For the text-containing cell, return its midpoint in (x, y) coordinate format. 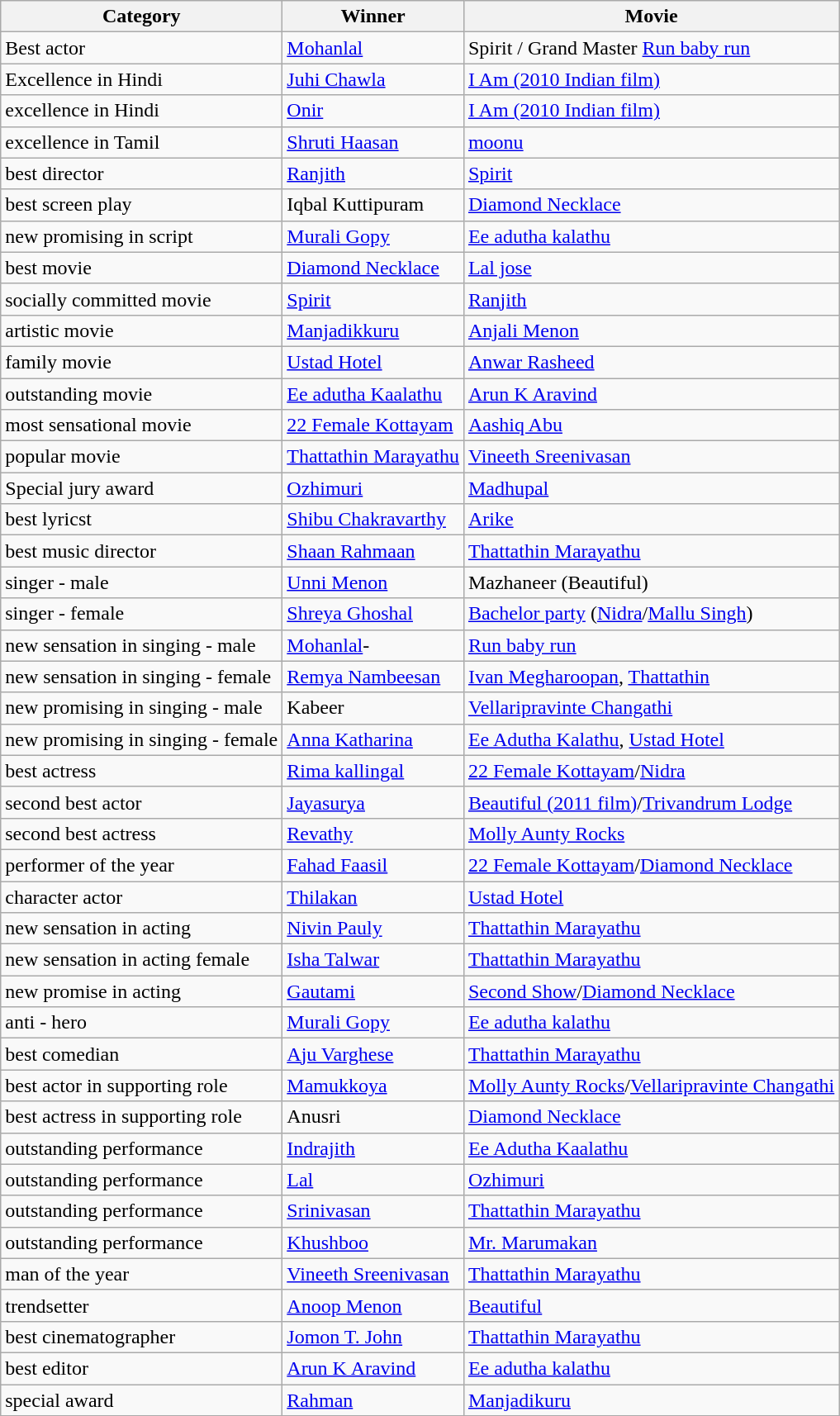
singer - male (142, 582)
Beautiful (651, 1305)
new sensation in singing - female (142, 677)
Iqbal Kuttipuram (373, 205)
new sensation in acting (142, 929)
best cinematographer (142, 1337)
trendsetter (142, 1305)
Kabeer (373, 708)
Madhupal (651, 488)
Gautami (373, 991)
best actress (142, 771)
second best actress (142, 834)
Arike (651, 520)
Anjali Menon (651, 330)
Beautiful (2011 film)/Trivandrum Lodge (651, 802)
Ivan Megharoopan, Thattathin (651, 677)
Best actor (142, 48)
Vellaripravinte Changathi (651, 708)
Second Show/Diamond Necklace (651, 991)
Shreya Ghoshal (373, 614)
Category (142, 17)
best movie (142, 268)
Rima kallingal (373, 771)
Shibu Chakravarthy (373, 520)
Bachelor party (Nidra/Mallu Singh) (651, 614)
new promise in acting (142, 991)
Lal jose (651, 268)
new promising in singing - female (142, 739)
Mr. Marumakan (651, 1243)
Anna Katharina (373, 739)
new promising in script (142, 236)
best lyricst (142, 520)
Onir (373, 111)
Mohanlal (373, 48)
new promising in singing - male (142, 708)
Ee adutha Kaalathu (373, 394)
excellence in Hindi (142, 111)
Anwar Rasheed (651, 362)
Ee Adutha Kalathu, Ustad Hotel (651, 739)
character actor (142, 896)
anti - hero (142, 1023)
best actor in supporting role (142, 1086)
Ee Adutha Kaalathu (651, 1148)
Molly Aunty Rocks (651, 834)
Srinivasan (373, 1211)
Jayasurya (373, 802)
socially committed movie (142, 299)
Run baby run (651, 645)
22 Female Kottayam/Diamond Necklace (651, 865)
Special jury award (142, 488)
Khushboo (373, 1243)
Thilakan (373, 896)
Anusri (373, 1117)
22 Female Kottayam/Nidra (651, 771)
popular movie (142, 457)
performer of the year (142, 865)
family movie (142, 362)
Manjadikkuru (373, 330)
Spirit / Grand Master Run baby run (651, 48)
most sensational movie (142, 425)
singer - female (142, 614)
Mamukkoya (373, 1086)
Manjadikuru (651, 1400)
Excellence in Hindi (142, 79)
best music director (142, 551)
Unni Menon (373, 582)
best editor (142, 1368)
Movie (651, 17)
outstanding movie (142, 394)
Nivin Pauly (373, 929)
Aju Varghese (373, 1054)
Juhi Chawla (373, 79)
Molly Aunty Rocks/Vellaripravinte Changathi (651, 1086)
moonu (651, 142)
Revathy (373, 834)
Winner (373, 17)
man of the year (142, 1274)
Rahman (373, 1400)
Mohanlal- (373, 645)
special award (142, 1400)
new sensation in singing - male (142, 645)
best actress in supporting role (142, 1117)
Aashiq Abu (651, 425)
Mazhaneer (Beautiful) (651, 582)
best director (142, 173)
Remya Nambeesan (373, 677)
Jomon T. John (373, 1337)
excellence in Tamil (142, 142)
Isha Talwar (373, 960)
Shaan Rahmaan (373, 551)
Anoop Menon (373, 1305)
Shruti Haasan (373, 142)
new sensation in acting female (142, 960)
second best actor (142, 802)
Lal (373, 1180)
best screen play (142, 205)
best comedian (142, 1054)
Indrajith (373, 1148)
artistic movie (142, 330)
Fahad Faasil (373, 865)
22 Female Kottayam (373, 425)
